Determine the [x, y] coordinate at the center of the cell enclosing the given text.  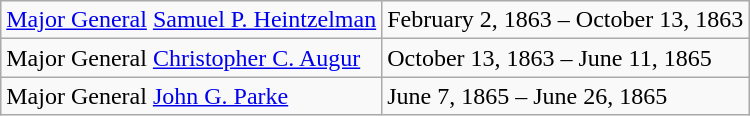
Major General Samuel P. Heintzelman [192, 20]
Major General Christopher C. Augur [192, 58]
Major General John G. Parke [192, 96]
February 2, 1863 – October 13, 1863 [566, 20]
June 7, 1865 – June 26, 1865 [566, 96]
October 13, 1863 – June 11, 1865 [566, 58]
